From the cell containing the given text, extract its center point as (X, Y) coordinate. 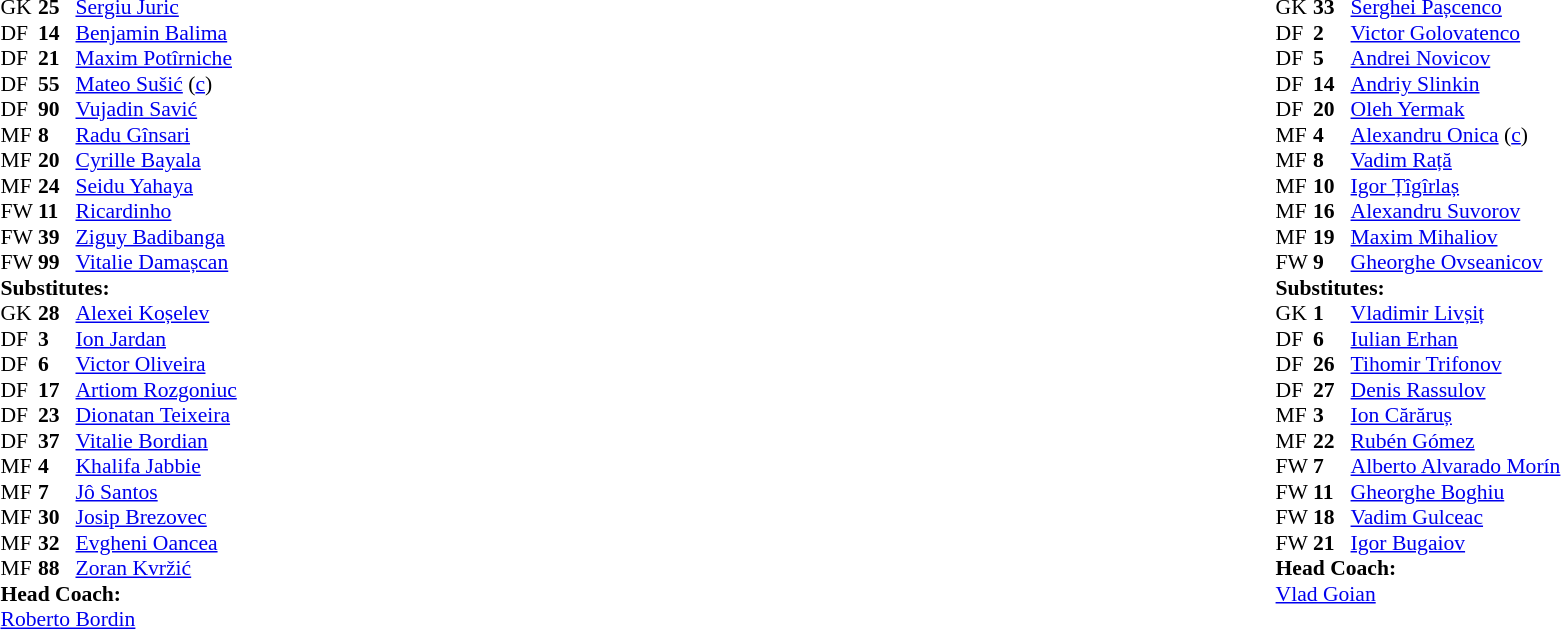
Ion Jardan (156, 339)
Vladimir Livșiț (1456, 313)
Ricardinho (156, 211)
16 (1332, 211)
Denis Rassulov (1456, 390)
Mateo Sušić (c) (156, 84)
2 (1332, 33)
10 (1332, 186)
Maxim Mihaliov (1456, 237)
Ziguy Badibanga (156, 237)
Rubén Gómez (1456, 441)
Dionatan Teixeira (156, 415)
Victor Oliveira (156, 365)
Igor Țîgîrlaș (1456, 186)
Oleh Yermak (1456, 109)
19 (1332, 237)
88 (57, 569)
Alexandru Onica (c) (1456, 135)
Zoran Kvržić (156, 569)
Iulian Erhan (1456, 339)
27 (1332, 390)
Vitalie Bordian (156, 441)
32 (57, 543)
18 (1332, 517)
Ion Cărăruș (1456, 415)
1 (1332, 313)
22 (1332, 441)
23 (57, 415)
Igor Bugaiov (1456, 543)
30 (57, 517)
Vitalie Damașcan (156, 263)
24 (57, 186)
Benjamin Balima (156, 33)
Andriy Slinkin (1456, 84)
Vlad Goian (1418, 594)
Tihomir Trifonov (1456, 365)
90 (57, 109)
Vadim Gulceac (1456, 517)
Radu Gînsari (156, 135)
Andrei Novicov (1456, 59)
5 (1332, 59)
Artiom Rozgoniuc (156, 390)
Maxim Potîrniche (156, 59)
9 (1332, 263)
Cyrille Bayala (156, 161)
Jô Santos (156, 492)
Vadim Rață (1456, 161)
99 (57, 263)
37 (57, 441)
Josip Brezovec (156, 517)
Gheorghe Boghiu (1456, 492)
Khalifa Jabbie (156, 467)
Gheorghe Ovseanicov (1456, 263)
Alexandru Suvorov (1456, 211)
Alberto Alvarado Morín (1456, 467)
Seidu Yahaya (156, 186)
17 (57, 390)
55 (57, 84)
26 (1332, 365)
39 (57, 237)
Alexei Koșelev (156, 313)
Vujadin Savić (156, 109)
28 (57, 313)
Victor Golovatenco (1456, 33)
Evgheni Oancea (156, 543)
